Find where the given text appears and provide that cell's center as [X, Y] coordinate. 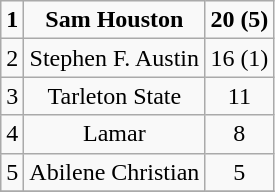
8 [240, 134]
Tarleton State [114, 96]
Abilene Christian [114, 172]
Lamar [114, 134]
11 [240, 96]
16 (1) [240, 58]
4 [12, 134]
2 [12, 58]
1 [12, 20]
Sam Houston [114, 20]
Stephen F. Austin [114, 58]
20 (5) [240, 20]
3 [12, 96]
